Determine the [x, y] coordinate at the center of the cell enclosing the given text.  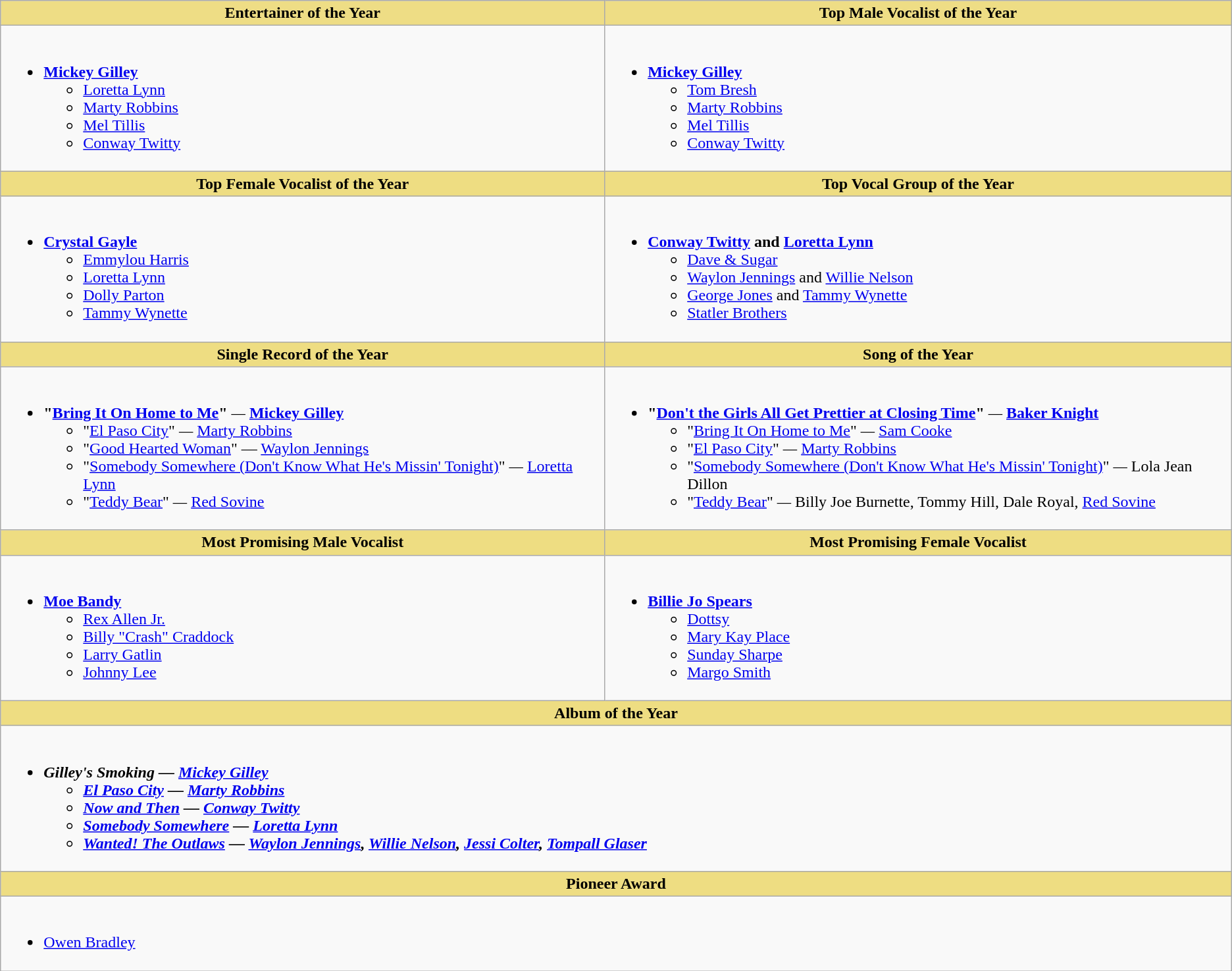
Pioneer Award [616, 883]
Top Vocal Group of the Year [919, 184]
Album of the Year [616, 713]
Mickey GilleyLoretta LynnMarty RobbinsMel TillisConway Twitty [303, 99]
Song of the Year [919, 354]
Entertainer of the Year [303, 13]
Mickey GilleyTom BreshMarty RobbinsMel TillisConway Twitty [919, 99]
Moe BandyRex Allen Jr.Billy "Crash" CraddockLarry GatlinJohnny Lee [303, 628]
Crystal GayleEmmylou HarrisLoretta LynnDolly PartonTammy Wynette [303, 269]
Conway Twitty and Loretta LynnDave & SugarWaylon Jennings and Willie NelsonGeorge Jones and Tammy WynetteStatler Brothers [919, 269]
Top Male Vocalist of the Year [919, 13]
Single Record of the Year [303, 354]
Owen Bradley [616, 933]
Most Promising Female Vocalist [919, 542]
Billie Jo SpearsDottsyMary Kay PlaceSunday SharpeMargo Smith [919, 628]
Top Female Vocalist of the Year [303, 184]
Most Promising Male Vocalist [303, 542]
